Return [x, y] of the center of cell containing provided text 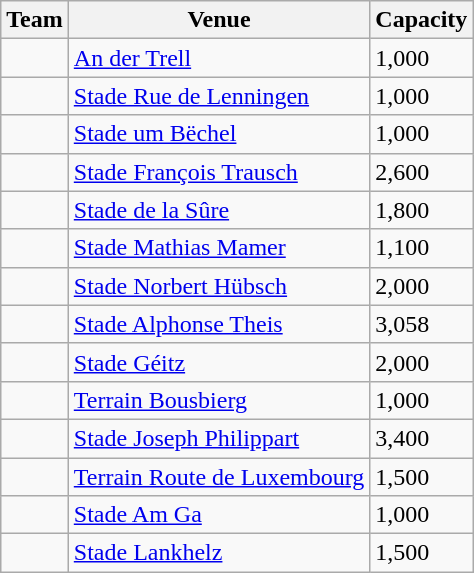
Stade François Trausch [219, 172]
Stade Alphonse Theis [219, 324]
Venue [219, 20]
An der Trell [219, 58]
Stade Mathias Mamer [219, 248]
Stade Joseph Philippart [219, 438]
Stade Rue de Lenningen [219, 96]
Team [35, 20]
1,800 [422, 210]
1,100 [422, 248]
Stade Am Ga [219, 515]
2,600 [422, 172]
Capacity [422, 20]
Stade de la Sûre [219, 210]
Stade Géitz [219, 362]
Stade um Bëchel [219, 134]
Stade Lankhelz [219, 553]
3,400 [422, 438]
Stade Norbert Hübsch [219, 286]
Terrain Route de Luxembourg [219, 477]
3,058 [422, 324]
Terrain Bousbierg [219, 400]
